Find where the given text appears and provide that cell's center as [x, y] coordinate. 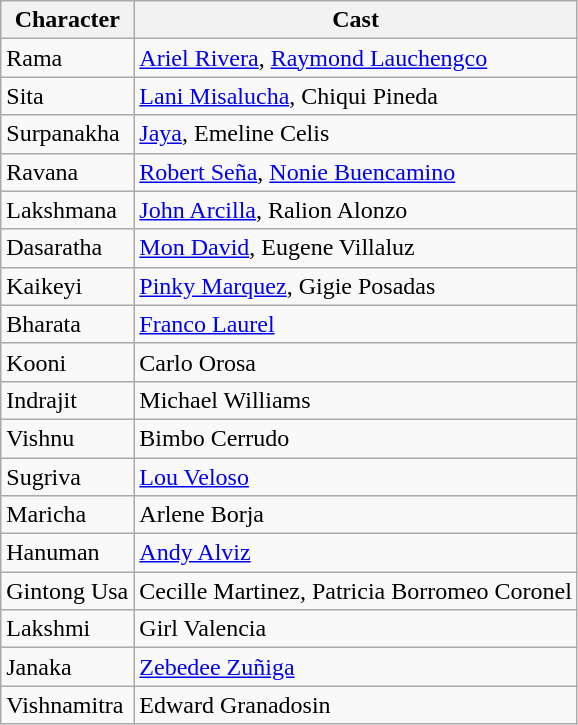
Janaka [68, 667]
Lakshmi [68, 629]
Jaya, Emeline Celis [356, 134]
Franco Laurel [356, 324]
Bimbo Cerrudo [356, 438]
Lani Misalucha, Chiqui Pineda [356, 96]
Lou Veloso [356, 477]
Maricha [68, 515]
Andy Alviz [356, 553]
Kooni [68, 362]
John Arcilla, Ralion Alonzo [356, 210]
Sita [68, 96]
Bharata [68, 324]
Lakshmana [68, 210]
Rama [68, 58]
Sugriva [68, 477]
Edward Granadosin [356, 705]
Character [68, 20]
Michael Williams [356, 400]
Vishnamitra [68, 705]
Arlene Borja [356, 515]
Ariel Rivera, Raymond Lauchengco [356, 58]
Carlo Orosa [356, 362]
Hanuman [68, 553]
Surpanakha [68, 134]
Girl Valencia [356, 629]
Dasaratha [68, 248]
Pinky Marquez, Gigie Posadas [356, 286]
Gintong Usa [68, 591]
Ravana [68, 172]
Indrajit [68, 400]
Zebedee Zuñiga [356, 667]
Kaikeyi [68, 286]
Cast [356, 20]
Robert Seña, Nonie Buencamino [356, 172]
Mon David, Eugene Villaluz [356, 248]
Cecille Martinez, Patricia Borromeo Coronel [356, 591]
Vishnu [68, 438]
